Return the [x, y] coordinate for the center point of the cell that contains the specified text.  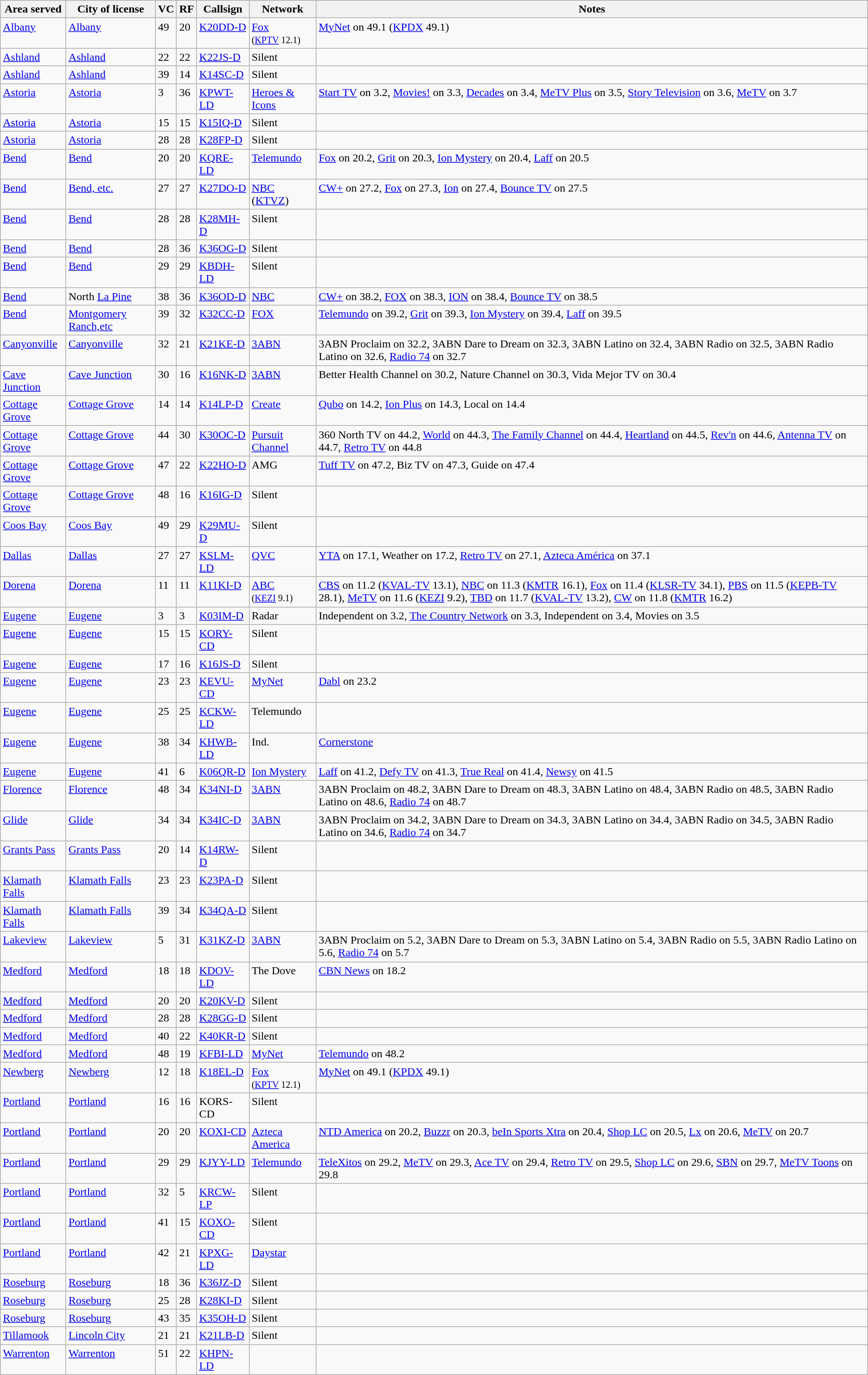
ABC(KEZI 9.1) [283, 592]
6 [186, 772]
Dabl on 23.2 [592, 687]
K31KZ-D [223, 946]
K32CC-D [223, 320]
K28KI-D [223, 1300]
K11KI-D [223, 592]
51 [166, 1359]
KDOV-LD [223, 977]
40 [166, 1036]
NTD America on 20.2, Buzzr on 20.3, beIn Sports Xtra on 20.4, Shop LC on 20.5, Lx on 20.6, MeTV on 20.7 [592, 1137]
The Dove [283, 977]
43 [166, 1318]
Laff on 41.2, Defy TV on 41.3, True Real on 41.4, Newsy on 41.5 [592, 772]
K27DO-D [223, 194]
K28FP-D [223, 140]
K22JS-D [223, 57]
KOXO-CD [223, 1228]
KORY-CD [223, 639]
Lincoln City [110, 1336]
Qubo on 14.2, Ion Plus on 14.3, Local on 14.4 [592, 411]
K36OD-D [223, 296]
K36JZ-D [223, 1283]
Independent on 3.2, The Country Network on 3.3, Independent on 3.4, Movies on 3.5 [592, 616]
Heroes & Icons [283, 98]
K14LP-D [223, 411]
3ABN Proclaim on 48.2, 3ABN Dare to Dream on 48.3, 3ABN Latino on 48.4, 3ABN Radio on 48.5, 3ABN Radio Latino on 48.6, Radio 74 on 48.7 [592, 796]
Callsign [223, 9]
K15IQ-D [223, 122]
KEVU-CD [223, 687]
FOX [283, 320]
KCKW-LD [223, 717]
K21KE-D [223, 351]
CW+ on 38.2, FOX on 38.3, ION on 38.4, Bounce TV on 38.5 [592, 296]
3ABN Proclaim on 34.2, 3ABN Dare to Dream on 34.3, 3ABN Latino on 34.4, 3ABN Radio on 34.5, 3ABN Radio Latino on 34.6, Radio 74 on 34.7 [592, 826]
35 [186, 1318]
YTA on 17.1, Weather on 17.2, Retro TV on 27.1, Azteca América on 37.1 [592, 561]
K34NI-D [223, 796]
Ion Mystery [283, 772]
CBN News on 18.2 [592, 977]
AMG [283, 471]
360 North TV on 44.2, World on 44.3, The Family Channel on 44.4, Heartland on 44.5, Rev'n on 44.6, Antenna TV on 44.7, Retro TV on 44.8 [592, 441]
K34IC-D [223, 826]
Area served [33, 9]
17 [166, 663]
KOXI-CD [223, 1137]
19 [186, 1054]
K21LB-D [223, 1336]
Create [283, 411]
NBC [283, 296]
K30OC-D [223, 441]
44 [166, 441]
K06QR-D [223, 772]
KSLM-LD [223, 561]
3ABN Proclaim on 32.2, 3ABN Dare to Dream on 32.3, 3ABN Latino on 32.4, 3ABN Radio on 32.5, 3ABN Radio Latino on 32.6, Radio 74 on 32.7 [592, 351]
Fox on 20.2, Grit on 20.3, Ion Mystery on 20.4, Laff on 20.5 [592, 164]
NBC (KTVZ) [283, 194]
CW+ on 27.2, Fox on 27.3, Ion on 27.4, Bounce TV on 27.5 [592, 194]
KPXG-LD [223, 1259]
KPWT-LD [223, 98]
North La Pine [110, 296]
KJYY-LD [223, 1168]
Network [283, 9]
Telemundo on 39.2, Grit on 39.3, Ion Mystery on 39.4, Laff on 39.5 [592, 320]
K29MU-D [223, 532]
K03IM-D [223, 616]
City of license [110, 9]
K20KV-D [223, 1001]
K34QA-D [223, 917]
KORS-CD [223, 1108]
Better Health Channel on 30.2, Nature Channel on 30.3, Vida Mejor TV on 30.4 [592, 380]
KRCW-LP [223, 1199]
Cornerstone [592, 748]
Radar [283, 616]
K40KR-D [223, 1036]
RF [186, 9]
VC [166, 9]
KBDH-LD [223, 272]
12 [166, 1077]
K28MH-D [223, 225]
K23PA-D [223, 886]
K22HO-D [223, 471]
K16NK-D [223, 380]
QVC [283, 561]
KFBI-LD [223, 1054]
KHPN-LD [223, 1359]
47 [166, 471]
Tillamook [33, 1336]
3ABN Proclaim on 5.2, 3ABN Dare to Dream on 5.3, 3ABN Latino on 5.4, 3ABN Radio on 5.5, 3ABN Radio Latino on 5.6, Radio 74 on 5.7 [592, 946]
Notes [592, 9]
Montgomery Ranch,etc [110, 320]
Tuff TV on 47.2, Biz TV on 47.3, Guide on 47.4 [592, 471]
Azteca America [283, 1137]
Start TV on 3.2, Movies! on 3.3, Decades on 3.4, MeTV Plus on 3.5, Story Television on 3.6, MeTV on 3.7 [592, 98]
Ind. [283, 748]
KQRE-LD [223, 164]
31 [186, 946]
Daystar [283, 1259]
K14SC-D [223, 75]
K16IG-D [223, 501]
Telemundo on 48.2 [592, 1054]
K14RW-D [223, 856]
KHWB-LD [223, 748]
K36OG-D [223, 248]
K35OH-D [223, 1318]
K20DD-D [223, 33]
Bend, etc. [110, 194]
K28GG-D [223, 1018]
Pursuit Channel [283, 441]
TeleXitos on 29.2, MeTV on 29.3, Ace TV on 29.4, Retro TV on 29.5, Shop LC on 29.6, SBN on 29.7, MeTV Toons on 29.8 [592, 1168]
42 [166, 1259]
K16JS-D [223, 663]
K18EL-D [223, 1077]
